Return the (X, Y) coordinate for the center point of the cell that contains the specified text.  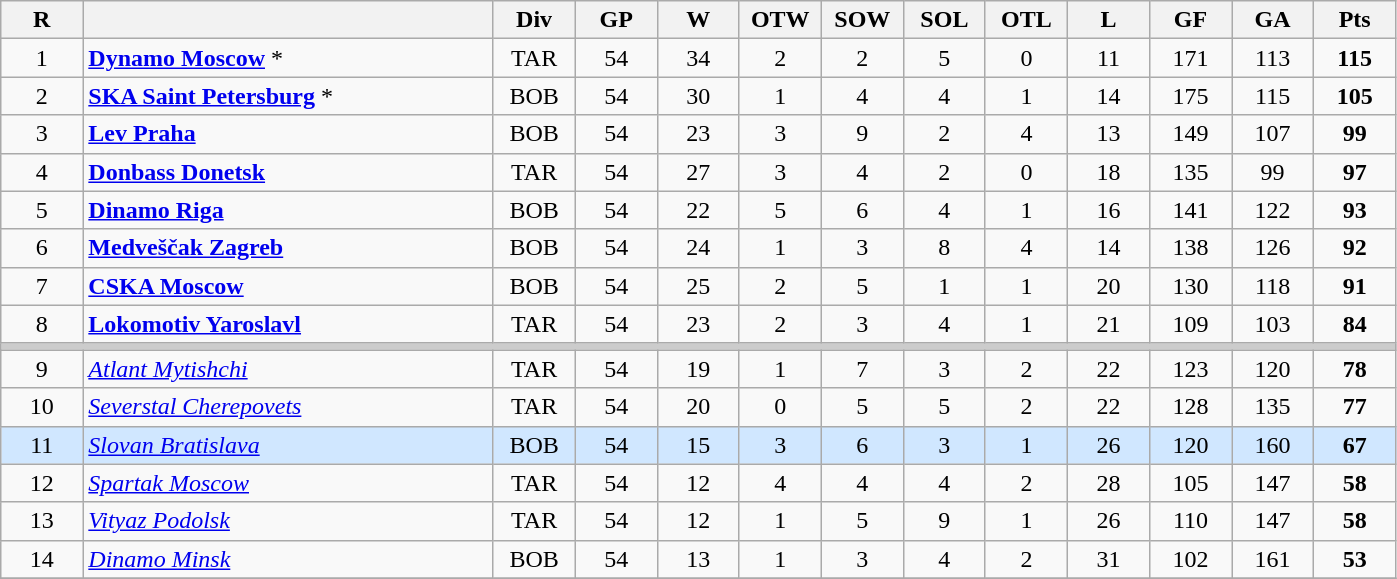
107 (1273, 134)
118 (1273, 286)
28 (1108, 483)
130 (1191, 286)
18 (1108, 172)
25 (698, 286)
123 (1191, 369)
31 (1108, 559)
110 (1191, 521)
Slovan Bratislava (288, 445)
SKA Saint Petersburg * (288, 96)
160 (1273, 445)
102 (1191, 559)
171 (1191, 58)
78 (1355, 369)
77 (1355, 407)
21 (1108, 324)
GA (1273, 20)
30 (698, 96)
Div (534, 20)
53 (1355, 559)
Dinamo Minsk (288, 559)
141 (1191, 210)
Spartak Moscow (288, 483)
138 (1191, 248)
175 (1191, 96)
15 (698, 445)
92 (1355, 248)
97 (1355, 172)
16 (1108, 210)
67 (1355, 445)
34 (698, 58)
84 (1355, 324)
122 (1273, 210)
149 (1191, 134)
Lev Praha (288, 134)
OTW (780, 20)
Vityaz Podolsk (288, 521)
GF (1191, 20)
Donbass Donetsk (288, 172)
91 (1355, 286)
128 (1191, 407)
Atlant Mytishchi (288, 369)
L (1108, 20)
113 (1273, 58)
Medveščak Zagreb (288, 248)
SOL (944, 20)
109 (1191, 324)
10 (42, 407)
19 (698, 369)
SOW (862, 20)
Dynamo Moscow * (288, 58)
Pts (1355, 20)
27 (698, 172)
GP (616, 20)
24 (698, 248)
93 (1355, 210)
126 (1273, 248)
R (42, 20)
Lokomotiv Yaroslavl (288, 324)
OTL (1026, 20)
Dinamo Riga (288, 210)
161 (1273, 559)
W (698, 20)
Severstal Cherepovets (288, 407)
103 (1273, 324)
CSKA Moscow (288, 286)
